Search for the cell housing the specified text and yield its (x, y) center coordinate. 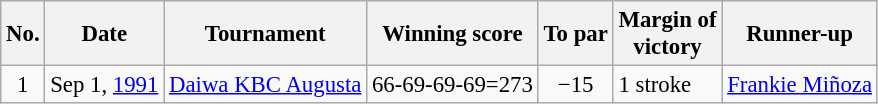
Frankie Miñoza (800, 85)
Sep 1, 1991 (104, 85)
Runner-up (800, 34)
66-69-69-69=273 (453, 85)
No. (23, 34)
Winning score (453, 34)
1 stroke (668, 85)
Tournament (266, 34)
1 (23, 85)
To par (576, 34)
−15 (576, 85)
Margin ofvictory (668, 34)
Date (104, 34)
Daiwa KBC Augusta (266, 85)
